Output the (x, y) coordinate of the center of the cell containing the given text.  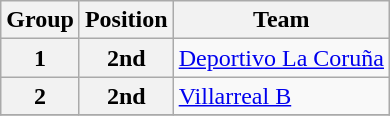
1 (40, 58)
Position (126, 20)
2 (40, 96)
Team (281, 20)
Villarreal B (281, 96)
Deportivo La Coruña (281, 58)
Group (40, 20)
